Return (X, Y) of the center of cell containing provided text 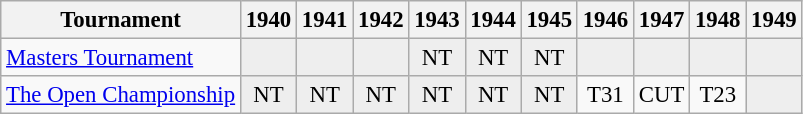
1948 (718, 20)
CUT (661, 95)
1947 (661, 20)
1941 (325, 20)
T31 (605, 95)
The Open Championship (121, 95)
1942 (381, 20)
1945 (549, 20)
1940 (268, 20)
1946 (605, 20)
T23 (718, 95)
Masters Tournament (121, 58)
1943 (437, 20)
1944 (493, 20)
1949 (774, 20)
Tournament (121, 20)
